Return the [x, y] coordinate for the center point of the cell that contains the specified text.  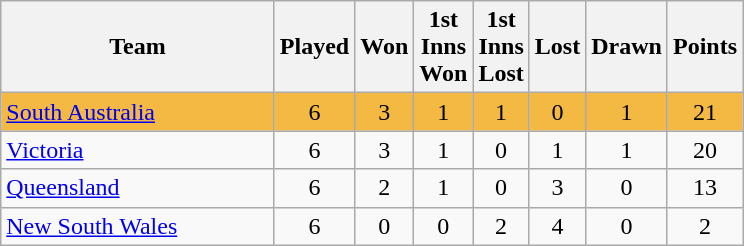
Team [138, 47]
New South Wales [138, 226]
21 [704, 112]
13 [704, 188]
20 [704, 150]
Played [314, 47]
Won [384, 47]
Lost [557, 47]
Drawn [627, 47]
Victoria [138, 150]
4 [557, 226]
Points [704, 47]
1st Inns Lost [501, 47]
1st Inns Won [444, 47]
South Australia [138, 112]
Queensland [138, 188]
